Capture the cell that displays the provided text and extract its [X, Y] central coordinate. 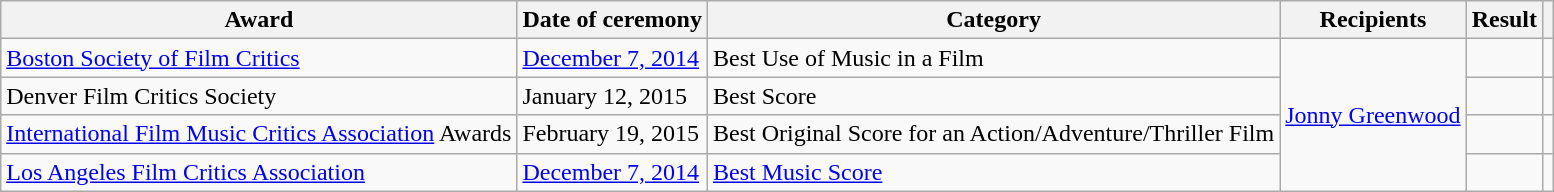
International Film Music Critics Association Awards [259, 134]
Award [259, 20]
Los Angeles Film Critics Association [259, 172]
Denver Film Critics Society [259, 96]
Best Use of Music in a Film [993, 58]
Best Original Score for an Action/Adventure/Thriller Film [993, 134]
Date of ceremony [612, 20]
Jonny Greenwood [1373, 115]
Category [993, 20]
Best Score [993, 96]
Result [1504, 20]
Boston Society of Film Critics [259, 58]
January 12, 2015 [612, 96]
Recipients [1373, 20]
Best Music Score [993, 172]
February 19, 2015 [612, 134]
